Return [x, y] of the center of cell containing provided text 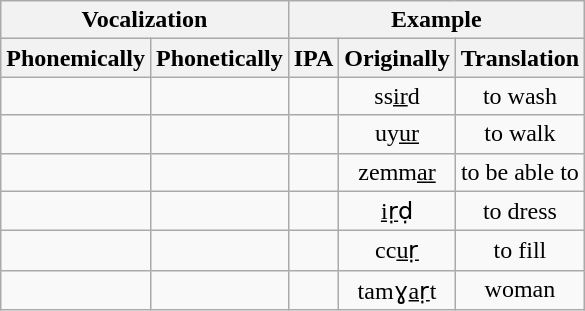
Translation [520, 58]
IPA [314, 58]
woman [520, 290]
to wash [520, 96]
Phonetically [219, 58]
uyur [397, 134]
to walk [520, 134]
ssird [397, 96]
to dress [520, 211]
Vocalization [144, 20]
ccuṛ [397, 251]
Example [436, 20]
iṛḍ [397, 211]
tamɣaṛt [397, 290]
zemmar [397, 172]
Phonemically [76, 58]
Originally [397, 58]
to fill [520, 251]
to be able to [520, 172]
